Capture the cell that displays the provided text and extract its [x, y] central coordinate. 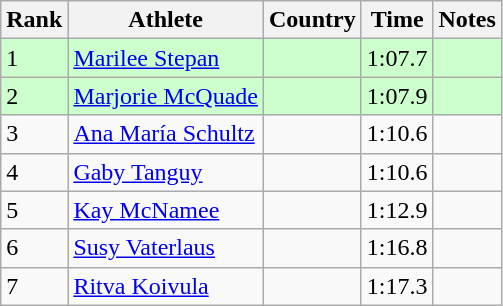
Rank [34, 20]
Kay McNamee [166, 210]
3 [34, 134]
6 [34, 248]
Ana María Schultz [166, 134]
1 [34, 58]
Gaby Tanguy [166, 172]
1:12.9 [397, 210]
1:17.3 [397, 286]
7 [34, 286]
Country [313, 20]
1:07.7 [397, 58]
Notes [467, 20]
2 [34, 96]
Susy Vaterlaus [166, 248]
Marilee Stepan [166, 58]
Marjorie McQuade [166, 96]
5 [34, 210]
Time [397, 20]
Athlete [166, 20]
1:07.9 [397, 96]
4 [34, 172]
1:16.8 [397, 248]
Ritva Koivula [166, 286]
